Determine the [X, Y] coordinate at the center of the cell enclosing the given text.  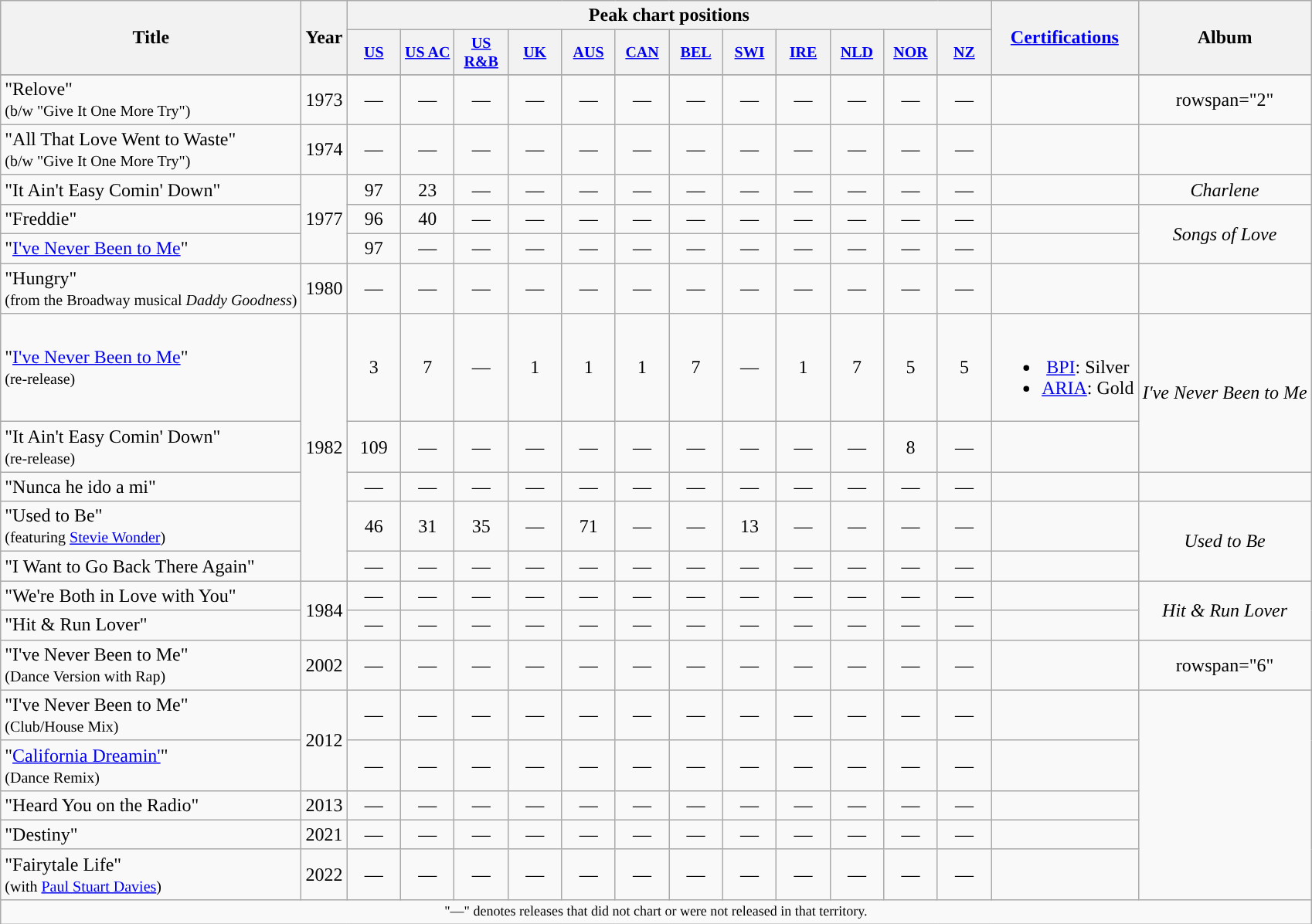
Album [1225, 38]
71 [589, 527]
35 [481, 527]
46 [374, 527]
2013 [325, 805]
NZ [964, 53]
109 [374, 447]
Year [325, 38]
"—" denotes releases that did not chart or were not released in that territory. [656, 912]
"All That Love Went to Waste"(b/w "Give It One More Try") [151, 150]
Songs of Love [1225, 233]
"Hungry"(from the Broadway musical Daddy Goodness) [151, 289]
"Destiny" [151, 834]
13 [749, 527]
Certifications [1065, 38]
Title [151, 38]
23 [427, 189]
2012 [325, 740]
"I Want to Go Back There Again" [151, 566]
Charlene [1225, 189]
1984 [325, 610]
IRE [804, 53]
US [374, 53]
rowspan="2" [1225, 99]
2021 [325, 834]
96 [374, 219]
"Relove"(b/w "Give It One More Try") [151, 99]
1977 [325, 219]
US R&B [481, 53]
"I've Never Been to Me" [151, 249]
UK [535, 53]
2022 [325, 875]
AUS [589, 53]
BEL [695, 53]
"I've Never Been to Me"(Dance Version with Rap) [151, 664]
"Nunca he ido a mi" [151, 487]
"We're Both in Love with You" [151, 596]
BPI: SilverARIA: Gold [1065, 368]
"Freddie" [151, 219]
40 [427, 219]
"It Ain't Easy Comin' Down" [151, 189]
1982 [325, 447]
SWI [749, 53]
I've Never Been to Me [1225, 392]
CAN [641, 53]
NOR [910, 53]
Peak chart positions [669, 15]
"Hit & Run Lover" [151, 625]
Used to Be [1225, 541]
1973 [325, 99]
NLD [856, 53]
"Used to Be"(featuring Stevie Wonder) [151, 527]
"Fairytale Life" (with Paul Stuart Davies) [151, 875]
"Heard You on the Radio" [151, 805]
Hit & Run Lover [1225, 610]
2002 [325, 664]
"I've Never Been to Me"(re-release) [151, 368]
"California Dreamin'"(Dance Remix) [151, 765]
3 [374, 368]
1974 [325, 150]
rowspan="6" [1225, 664]
1980 [325, 289]
31 [427, 527]
US AC [427, 53]
"It Ain't Easy Comin' Down"(re-release) [151, 447]
"I've Never Been to Me"(Club/House Mix) [151, 715]
8 [910, 447]
